Locate the cell with the specified text and output its (x, y) center coordinate. 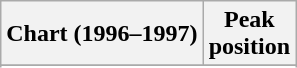
Peakposition (249, 34)
Chart (1996–1997) (102, 34)
